Detect which cell encompasses the target text, then output its (X, Y) center coordinate. 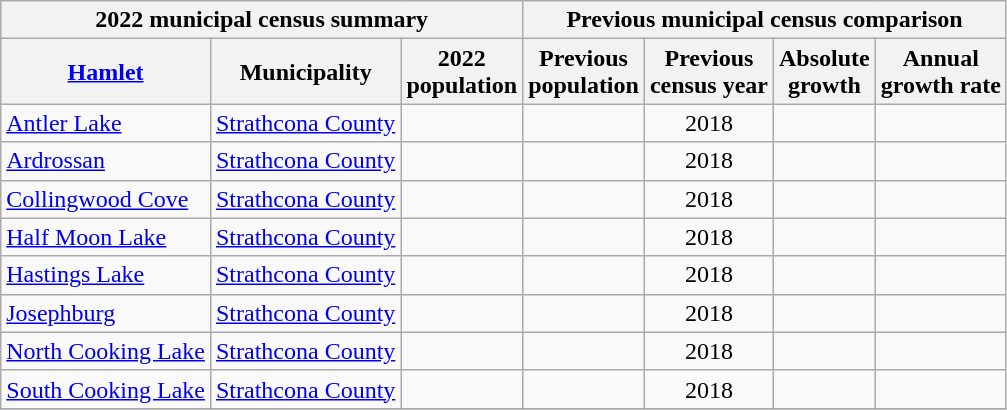
2022 municipal census summary (262, 20)
Previous municipal census comparison (765, 20)
Josephburg (106, 313)
Annualgrowth rate (940, 72)
Previouscensus year (708, 72)
Half Moon Lake (106, 237)
South Cooking Lake (106, 389)
Hastings Lake (106, 275)
Municipality (305, 72)
North Cooking Lake (106, 351)
Absolutegrowth (824, 72)
Previouspopulation (584, 72)
Antler Lake (106, 123)
Hamlet (106, 72)
2022population (462, 72)
Ardrossan (106, 161)
Collingwood Cove (106, 199)
